Pinpoint the cell where the given text exists, returning its (X, Y) midpoint coordinate. 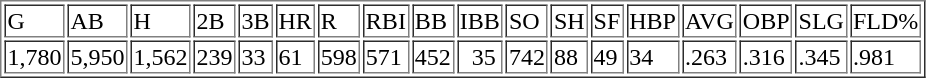
61 (296, 56)
49 (608, 56)
598 (339, 56)
742 (527, 56)
G (34, 20)
FLD% (886, 20)
.263 (710, 56)
5,950 (98, 56)
HR (296, 20)
88 (570, 56)
1,562 (160, 56)
SF (608, 20)
SO (527, 20)
BB (433, 20)
1,780 (34, 56)
34 (652, 56)
452 (433, 56)
HBP (652, 20)
.316 (766, 56)
2B (215, 20)
AB (98, 20)
SLG (822, 20)
SH (570, 20)
35 (480, 56)
571 (386, 56)
.345 (822, 56)
H (160, 20)
IBB (480, 20)
239 (215, 56)
33 (255, 56)
RBI (386, 20)
AVG (710, 20)
.981 (886, 56)
3B (255, 20)
R (339, 20)
OBP (766, 20)
